For the text-containing cell, return its midpoint in [X, Y] coordinate format. 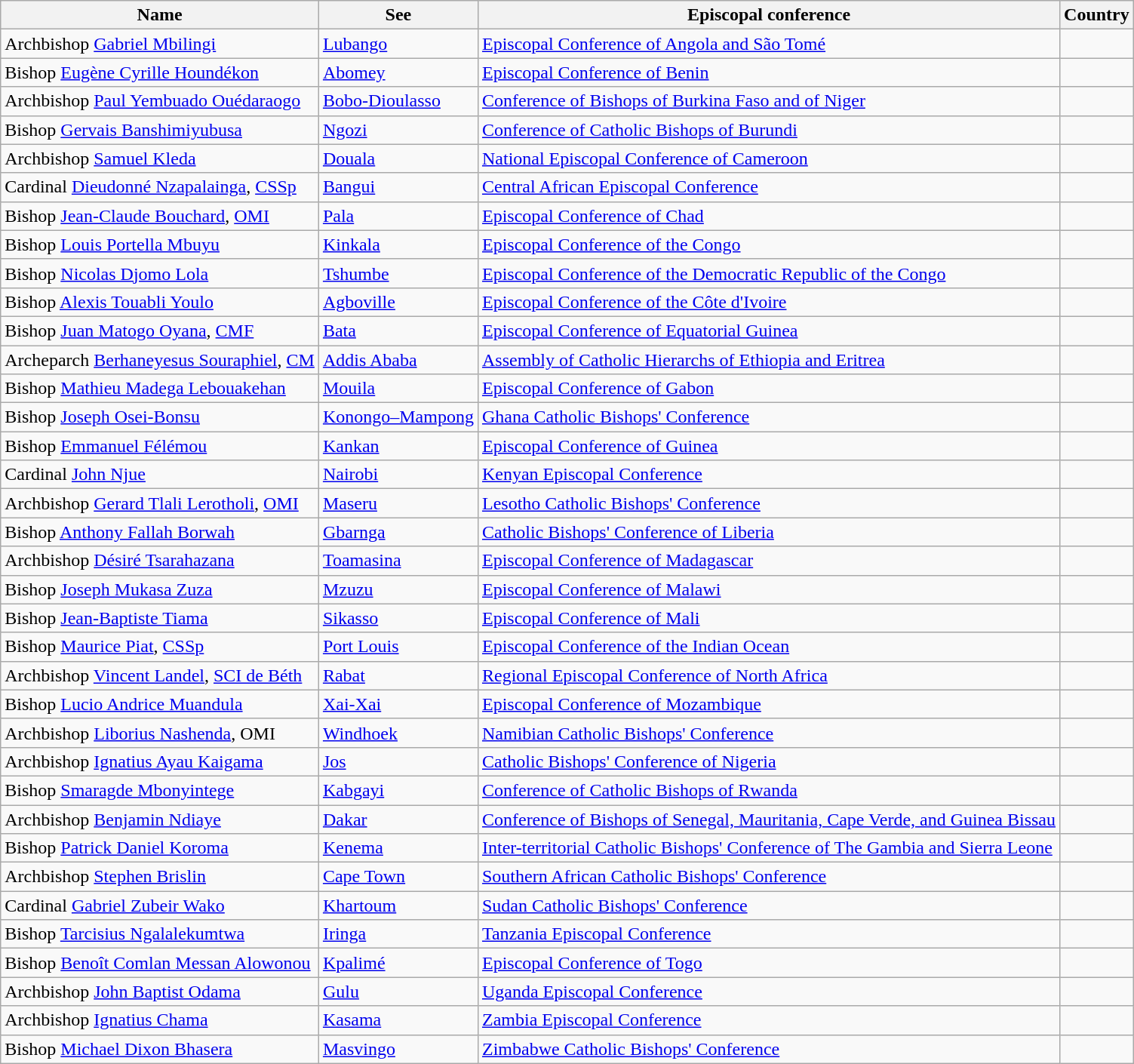
Iringa [398, 934]
Dakar [398, 819]
Episcopal Conference of Chad [768, 216]
Lubango [398, 44]
Catholic Bishops' Conference of Nigeria [768, 761]
Kenyan Episcopal Conference [768, 475]
Episcopal Conference of the Côte d'Ivoire [768, 302]
Archbishop Stephen Brislin [160, 877]
Country [1097, 15]
Rabat [398, 675]
Bishop Alexis Touabli Youlo [160, 302]
Episcopal Conference of Benin [768, 72]
Namibian Catholic Bishops' Conference [768, 733]
Nairobi [398, 475]
Episcopal Conference of Malawi [768, 589]
Uganda Episcopal Conference [768, 992]
Zambia Episcopal Conference [768, 1020]
Zimbabwe Catholic Bishops' Conference [768, 1049]
Douala [398, 158]
Archbishop Désiré Tsarahazana [160, 561]
Sudan Catholic Bishops' Conference [768, 906]
Bishop Benoît Comlan Messan Alowonou [160, 963]
Bishop Louis Portella Mbuyu [160, 244]
Archbishop John Baptist Odama [160, 992]
Archbishop Paul Yembuado Ouédaraogo [160, 101]
Agboville [398, 302]
Bishop Lucio Andrice Muandula [160, 704]
Bishop Jean-Claude Bouchard, OMI [160, 216]
Archbishop Benjamin Ndiaye [160, 819]
Abomey [398, 72]
Tshumbe [398, 273]
Bishop Nicolas Djomo Lola [160, 273]
Toamasina [398, 561]
Episcopal Conference of Mozambique [768, 704]
Ngozi [398, 130]
Bishop Tarcisius Ngalalekumtwa [160, 934]
Episcopal conference [768, 15]
Cape Town [398, 877]
Bata [398, 331]
Bishop Emmanuel Félémou [160, 446]
Assembly of Catholic Hierarchs of Ethiopia and Eritrea [768, 360]
See [398, 15]
Southern African Catholic Bishops' Conference [768, 877]
Kasama [398, 1020]
Archbishop Gerard Tlali Lerotholi, OMI [160, 503]
Sikasso [398, 618]
Pala [398, 216]
Regional Episcopal Conference of North Africa [768, 675]
Cardinal Gabriel Zubeir Wako [160, 906]
Inter-territorial Catholic Bishops' Conference of The Gambia and Sierra Leone [768, 848]
Kenema [398, 848]
Conference of Bishops of Burkina Faso and of Niger [768, 101]
Kinkala [398, 244]
Port Louis [398, 647]
Mouila [398, 389]
Archbishop Ignatius Ayau Kaigama [160, 761]
Episcopal Conference of the Indian Ocean [768, 647]
Bishop Patrick Daniel Koroma [160, 848]
Bishop Gervais Banshimiyubusa [160, 130]
Bishop Joseph Osei-Bonsu [160, 417]
Archbishop Ignatius Chama [160, 1020]
Jos [398, 761]
Addis Ababa [398, 360]
Bishop Juan Matogo Oyana, CMF [160, 331]
Lesotho Catholic Bishops' Conference [768, 503]
Bishop Smaragde Mbonyintege [160, 790]
Episcopal Conference of Guinea [768, 446]
Episcopal Conference of the Democratic Republic of the Congo [768, 273]
Episcopal Conference of Madagascar [768, 561]
Episcopal Conference of Angola and São Tomé [768, 44]
Episcopal Conference of Togo [768, 963]
National Episcopal Conference of Cameroon [768, 158]
Maseru [398, 503]
Archbishop Gabriel Mbilingi [160, 44]
Archbishop Liborius Nashenda, OMI [160, 733]
Bishop Eugène Cyrille Houndékon [160, 72]
Archbishop Vincent Landel, SCI de Béth [160, 675]
Episcopal Conference of Equatorial Guinea [768, 331]
Gbarnga [398, 532]
Archeparch Berhaneyesus Souraphiel, CM [160, 360]
Bishop Anthony Fallah Borwah [160, 532]
Kpalimé [398, 963]
Kabgayi [398, 790]
Central African Episcopal Conference [768, 187]
Conference of Bishops of Senegal, Mauritania, Cape Verde, and Guinea Bissau [768, 819]
Bishop Maurice Piat, CSSp [160, 647]
Kankan [398, 446]
Episcopal Conference of Gabon [768, 389]
Konongo–Mampong [398, 417]
Archbishop Samuel Kleda [160, 158]
Conference of Catholic Bishops of Rwanda [768, 790]
Bishop Mathieu Madega Lebouakehan [160, 389]
Episcopal Conference of the Congo [768, 244]
Mzuzu [398, 589]
Bangui [398, 187]
Cardinal Dieudonné Nzapalainga, CSSp [160, 187]
Gulu [398, 992]
Cardinal John Njue [160, 475]
Ghana Catholic Bishops' Conference [768, 417]
Xai-Xai [398, 704]
Bishop Joseph Mukasa Zuza [160, 589]
Bishop Jean-Baptiste Tiama [160, 618]
Bishop Michael Dixon Bhasera [160, 1049]
Tanzania Episcopal Conference [768, 934]
Conference of Catholic Bishops of Burundi [768, 130]
Masvingo [398, 1049]
Name [160, 15]
Windhoek [398, 733]
Bobo-Dioulasso [398, 101]
Khartoum [398, 906]
Catholic Bishops' Conference of Liberia [768, 532]
Episcopal Conference of Mali [768, 618]
